Pinpoint the cell where the given text exists, returning its (x, y) midpoint coordinate. 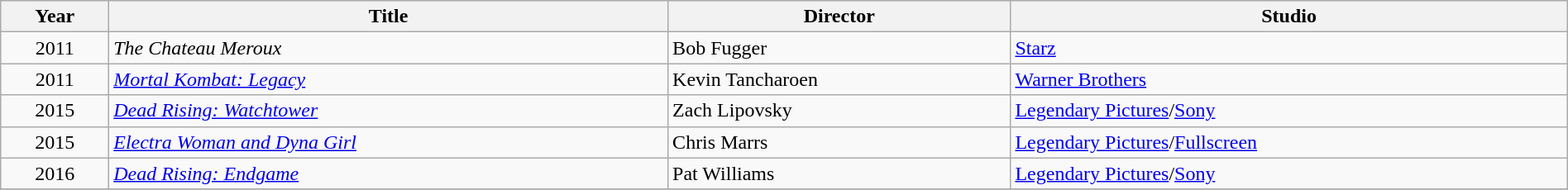
Director (839, 17)
Studio (1288, 17)
2016 (55, 173)
Kevin Tancharoen (839, 79)
Chris Marrs (839, 142)
Dead Rising: Endgame (389, 173)
Electra Woman and Dyna Girl (389, 142)
The Chateau Meroux (389, 48)
Zach Lipovsky (839, 111)
Year (55, 17)
Legendary Pictures/Fullscreen (1288, 142)
Starz (1288, 48)
Mortal Kombat: Legacy (389, 79)
Bob Fugger (839, 48)
Title (389, 17)
Pat Williams (839, 173)
Warner Brothers (1288, 79)
Dead Rising: Watchtower (389, 111)
